Scan for the cell matching the given text and deliver its [x, y] coordinate at center. 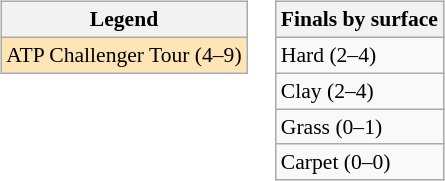
Carpet (0–0) [360, 162]
Clay (2–4) [360, 91]
ATP Challenger Tour (4–9) [124, 55]
Hard (2–4) [360, 55]
Grass (0–1) [360, 127]
Legend [124, 20]
Finals by surface [360, 20]
